Pinpoint the cell where the given text exists, returning its [X, Y] midpoint coordinate. 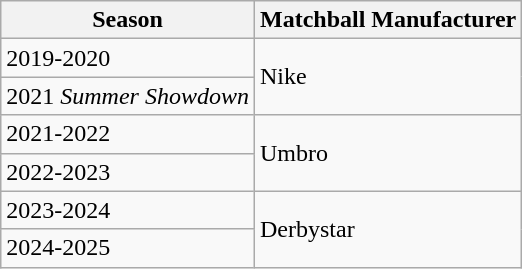
2019-2020 [128, 58]
Season [128, 20]
2021-2022 [128, 134]
Matchball Manufacturer [388, 20]
2021 Summer Showdown [128, 96]
2022-2023 [128, 172]
2024-2025 [128, 248]
Derbystar [388, 229]
Umbro [388, 153]
Nike [388, 77]
2023-2024 [128, 210]
